Locate the cell with the specified text and output its (X, Y) center coordinate. 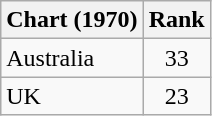
23 (176, 96)
Chart (1970) (72, 20)
Australia (72, 58)
33 (176, 58)
Rank (176, 20)
UK (72, 96)
